Locate the cell with the specified text and output its (x, y) center coordinate. 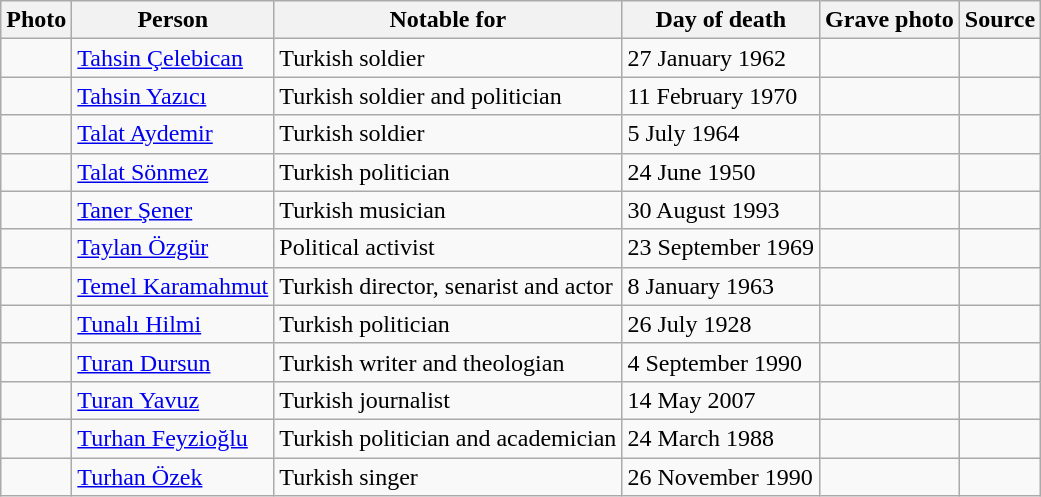
24 March 1988 (721, 438)
Turkish singer (448, 477)
Person (173, 20)
Talat Aydemir (173, 134)
Turkish director, senarist and actor (448, 286)
Tahsin Yazıcı (173, 96)
Source (1000, 20)
Notable for (448, 20)
Taylan Özgür (173, 248)
26 November 1990 (721, 477)
Turkish soldier and politician (448, 96)
11 February 1970 (721, 96)
Turan Yavuz (173, 400)
24 June 1950 (721, 172)
23 September 1969 (721, 248)
Turkish musician (448, 210)
Temel Karamahmut (173, 286)
Grave photo (890, 20)
Turkish politician and academician (448, 438)
Taner Şener (173, 210)
Photo (36, 20)
Day of death (721, 20)
8 January 1963 (721, 286)
14 May 2007 (721, 400)
Talat Sönmez (173, 172)
Tunalı Hilmi (173, 324)
4 September 1990 (721, 362)
30 August 1993 (721, 210)
27 January 1962 (721, 58)
Turkish journalist (448, 400)
Tahsin Çelebican (173, 58)
Turan Dursun (173, 362)
5 July 1964 (721, 134)
Turhan Özek (173, 477)
Political activist (448, 248)
Turhan Feyzioğlu (173, 438)
26 July 1928 (721, 324)
Turkish writer and theologian (448, 362)
